Scan for the cell matching the given text and deliver its [x, y] coordinate at center. 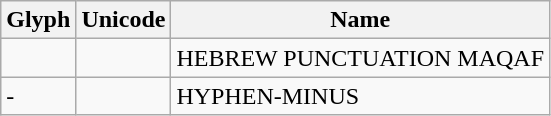
HEBREW PUNCTUATION MAQAF [360, 58]
- [38, 96]
Glyph [38, 20]
HYPHEN-MINUS [360, 96]
Unicode [124, 20]
Name [360, 20]
